Extract the [x, y] coordinate from the center of the cell holding the provided text.  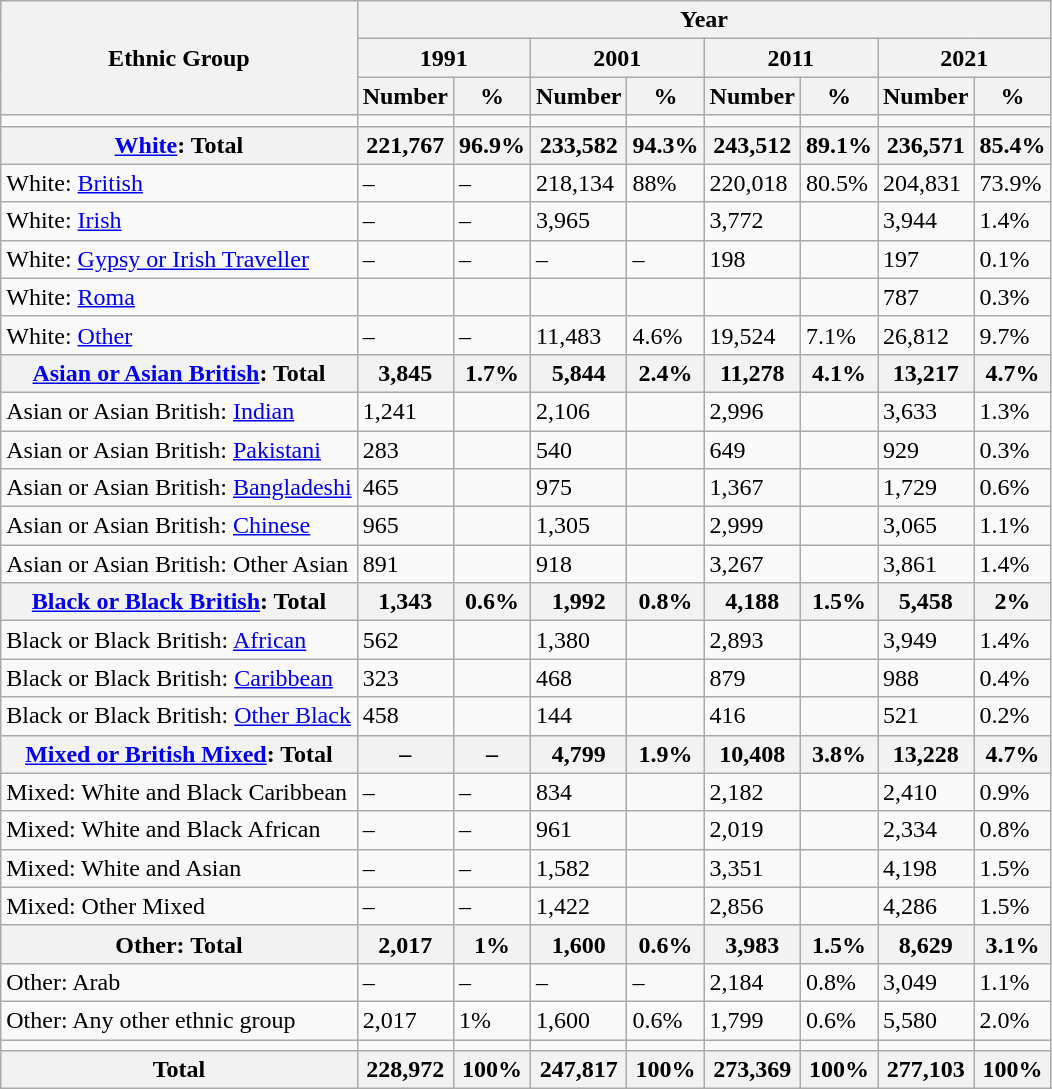
3,633 [926, 411]
1,367 [752, 488]
0.4% [1012, 678]
94.3% [666, 145]
3,267 [752, 564]
562 [405, 640]
204,831 [926, 183]
Ethnic Group [179, 58]
3,861 [926, 564]
Mixed: Other Mixed [179, 906]
8,629 [926, 944]
787 [926, 297]
540 [579, 449]
5,844 [579, 373]
5,580 [926, 1020]
3,351 [752, 868]
Year [704, 20]
1,582 [579, 868]
13,228 [926, 754]
2% [1012, 602]
961 [579, 830]
4.6% [666, 335]
4,188 [752, 602]
Mixed: White and Asian [179, 868]
416 [752, 716]
521 [926, 716]
19,524 [752, 335]
1,343 [405, 602]
2,996 [752, 411]
88% [666, 183]
85.4% [1012, 145]
Mixed or British Mixed: Total [179, 754]
White: Gypsy or Irish Traveller [179, 259]
891 [405, 564]
3.1% [1012, 944]
918 [579, 564]
879 [752, 678]
243,512 [752, 145]
2,019 [752, 830]
247,817 [579, 1070]
1991 [444, 58]
236,571 [926, 145]
1.7% [492, 373]
221,767 [405, 145]
White: Total [179, 145]
White: Roma [179, 297]
Black or Black British: Other Black [179, 716]
Asian or Asian British: Other Asian [179, 564]
9.7% [1012, 335]
4,799 [579, 754]
5,458 [926, 602]
649 [752, 449]
Mixed: White and Black African [179, 830]
Other: Total [179, 944]
2,182 [752, 792]
White: Other [179, 335]
1.3% [1012, 411]
2001 [618, 58]
3,949 [926, 640]
220,018 [752, 183]
929 [926, 449]
Asian or Asian British: Pakistani [179, 449]
1,729 [926, 488]
323 [405, 678]
465 [405, 488]
2.0% [1012, 1020]
3,965 [579, 221]
11,483 [579, 335]
233,582 [579, 145]
975 [579, 488]
Asian or Asian British: Total [179, 373]
3,772 [752, 221]
Other: Any other ethnic group [179, 1020]
2,999 [752, 526]
2,856 [752, 906]
2011 [790, 58]
3,065 [926, 526]
2,334 [926, 830]
2,893 [752, 640]
273,369 [752, 1070]
834 [579, 792]
73.9% [1012, 183]
4,198 [926, 868]
468 [579, 678]
89.1% [838, 145]
3,845 [405, 373]
3.8% [838, 754]
Total [179, 1070]
White: Irish [179, 221]
4.1% [838, 373]
10,408 [752, 754]
0.9% [1012, 792]
198 [752, 259]
1,799 [752, 1020]
988 [926, 678]
1,422 [579, 906]
2,410 [926, 792]
2,184 [752, 982]
0.2% [1012, 716]
2,106 [579, 411]
3,983 [752, 944]
Asian or Asian British: Indian [179, 411]
0.1% [1012, 259]
1,241 [405, 411]
1.9% [666, 754]
96.9% [492, 145]
3,944 [926, 221]
Black or Black British: African [179, 640]
144 [579, 716]
White: British [179, 183]
11,278 [752, 373]
2021 [964, 58]
7.1% [838, 335]
3,049 [926, 982]
197 [926, 259]
1,305 [579, 526]
228,972 [405, 1070]
965 [405, 526]
2.4% [666, 373]
1,992 [579, 602]
218,134 [579, 183]
Other: Arab [179, 982]
Asian or Asian British: Bangladeshi [179, 488]
13,217 [926, 373]
458 [405, 716]
Black or Black British: Total [179, 602]
283 [405, 449]
Black or Black British: Caribbean [179, 678]
26,812 [926, 335]
1,380 [579, 640]
Mixed: White and Black Caribbean [179, 792]
Asian or Asian British: Chinese [179, 526]
80.5% [838, 183]
4,286 [926, 906]
277,103 [926, 1070]
